For the text-containing cell, return its midpoint in [x, y] coordinate format. 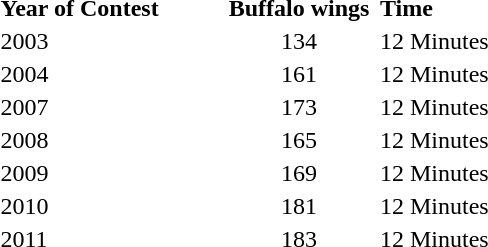
173 [298, 107]
134 [298, 41]
161 [298, 74]
169 [298, 173]
165 [298, 140]
181 [298, 206]
